Identify which cell holds the provided text, then report its [X, Y] central coordinate. 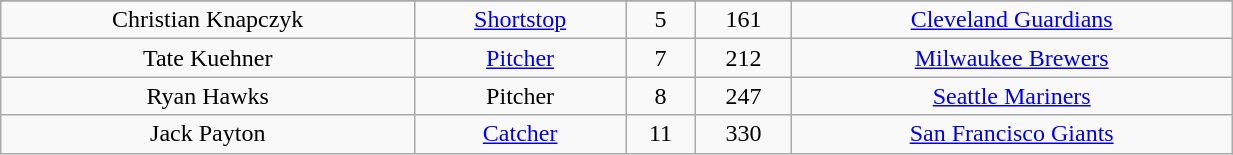
Ryan Hawks [208, 96]
161 [743, 20]
Seattle Mariners [1012, 96]
Tate Kuehner [208, 58]
5 [661, 20]
San Francisco Giants [1012, 134]
330 [743, 134]
Milwaukee Brewers [1012, 58]
Jack Payton [208, 134]
11 [661, 134]
Shortstop [520, 20]
Christian Knapczyk [208, 20]
247 [743, 96]
Catcher [520, 134]
8 [661, 96]
7 [661, 58]
Cleveland Guardians [1012, 20]
212 [743, 58]
